Find where the given text appears and provide that cell's center as (x, y) coordinate. 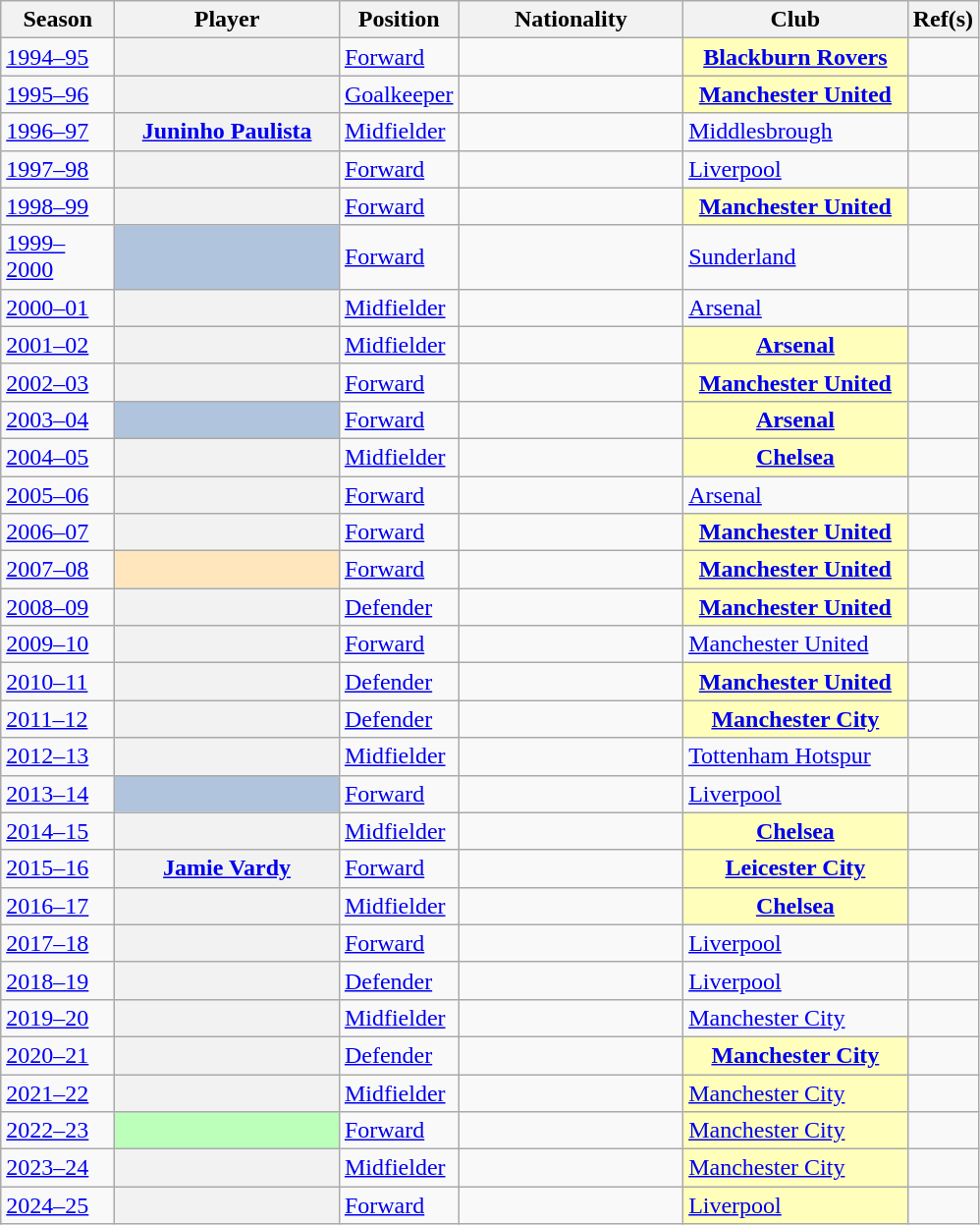
2018–19 (58, 980)
Player (228, 20)
2012–13 (58, 756)
1996–97 (58, 132)
2006–07 (58, 532)
2008–09 (58, 607)
1999–2000 (58, 257)
Goalkeeper (399, 94)
2001–02 (58, 345)
2002–03 (58, 382)
1997–98 (58, 169)
Ref(s) (943, 20)
Season (58, 20)
2005–06 (58, 494)
2023–24 (58, 1168)
2000–01 (58, 307)
2007–08 (58, 570)
Juninho Paulista (228, 132)
2024–25 (58, 1205)
2011–12 (58, 719)
2009–10 (58, 644)
1994–95 (58, 57)
Position (399, 20)
2015–16 (58, 868)
2019–20 (58, 1018)
Nationality (572, 20)
Blackburn Rovers (795, 57)
2017–18 (58, 943)
Jamie Vardy (228, 868)
2004–05 (58, 457)
2016–17 (58, 906)
2022–23 (58, 1131)
2003–04 (58, 419)
Middlesbrough (795, 132)
2021–22 (58, 1093)
1998–99 (58, 206)
2013–14 (58, 794)
Leicester City (795, 868)
1995–96 (58, 94)
2010–11 (58, 682)
Club (795, 20)
2014–15 (58, 831)
2020–21 (58, 1055)
Tottenham Hotspur (795, 756)
Sunderland (795, 257)
